Locate the cell with the specified text and output its (X, Y) center coordinate. 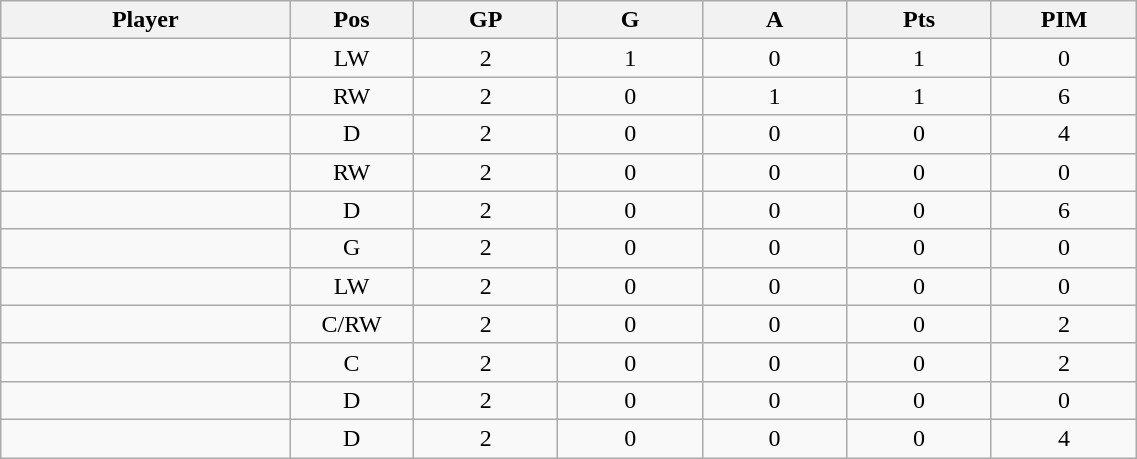
C/RW (352, 324)
C (352, 362)
PIM (1064, 20)
Pos (352, 20)
Pts (919, 20)
GP (485, 20)
Player (146, 20)
A (774, 20)
